Search for the cell housing the specified text and yield its (x, y) center coordinate. 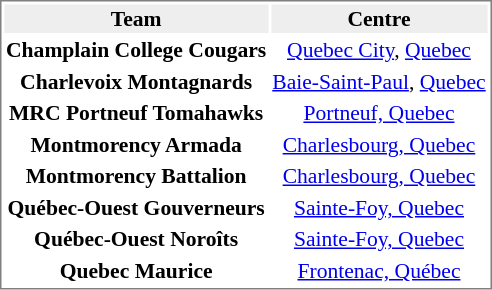
Montmorency Armada (136, 144)
Portneuf, Quebec (379, 113)
Frontenac, Québec (379, 270)
Charlevoix Montagnards (136, 82)
Québec-Ouest Gouverneurs (136, 208)
Montmorency Battalion (136, 176)
Quebec City, Quebec (379, 50)
Team (136, 18)
Champlain College Cougars (136, 50)
Quebec Maurice (136, 270)
Centre (379, 18)
Baie-Saint-Paul, Quebec (379, 82)
Québec-Ouest Noroîts (136, 239)
MRC Portneuf Tomahawks (136, 113)
